Capture the cell that displays the provided text and extract its (x, y) central coordinate. 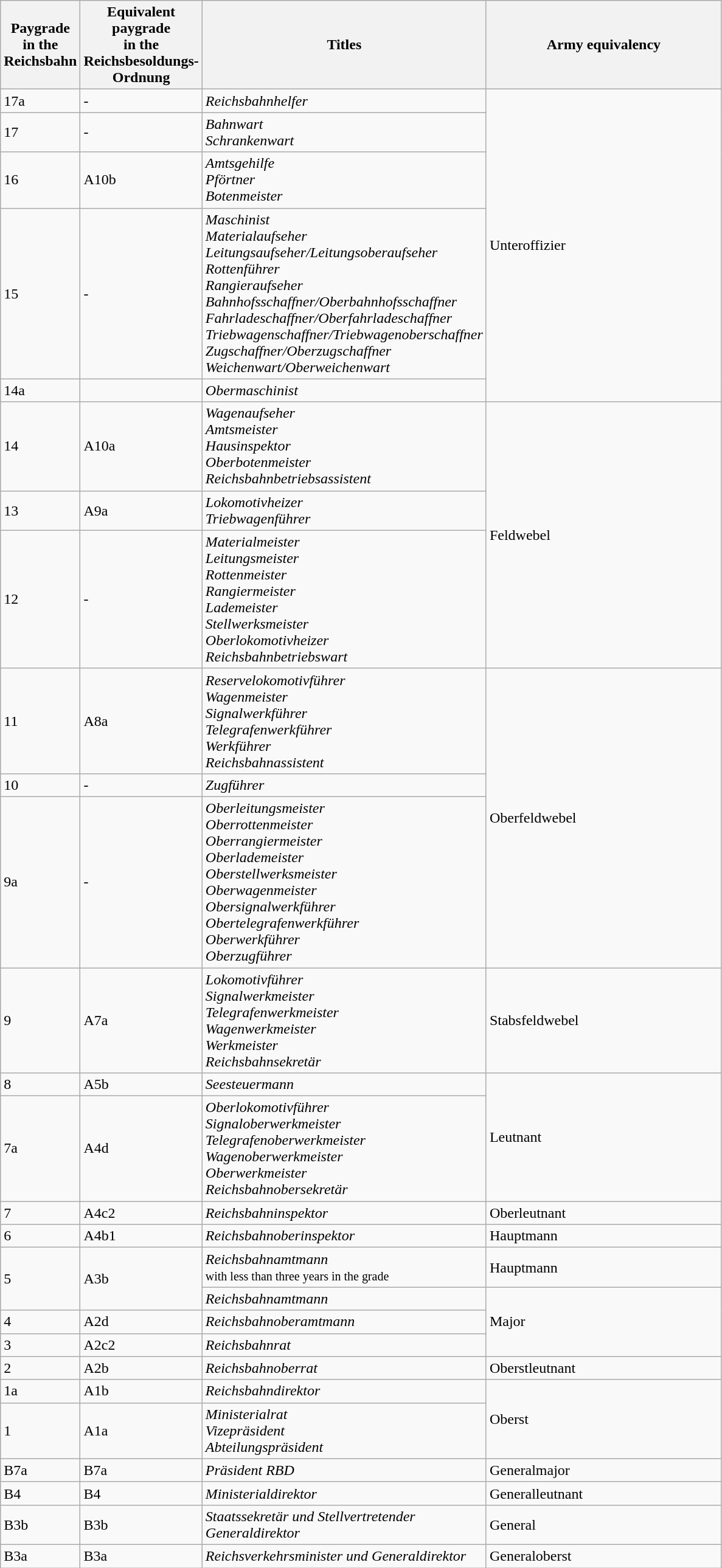
Reichsbahnoberinspektor (344, 1236)
Major (603, 1322)
5 (40, 1279)
9 (40, 1020)
Reichsverkehrsminister und Generaldirektor (344, 1556)
15 (40, 293)
2 (40, 1368)
16 (40, 180)
Generalmajor (603, 1470)
Army equivalency (603, 45)
A10a (141, 446)
Titles (344, 45)
8 (40, 1085)
Oberlokomotivführer Signaloberwerkmeister Telegrafenoberwerkmeister Wagenoberwerkmeister Oberwerkmeister Reichsbahnobersekretär (344, 1149)
1a (40, 1391)
A2b (141, 1368)
Reichsbahnamtmann (344, 1299)
A2c2 (141, 1345)
A10b (141, 180)
Leutnant (603, 1137)
Oberfeldwebel (603, 818)
10 (40, 785)
Reichsbahnrat (344, 1345)
Seesteuermann (344, 1085)
Wagenaufseher Amtsmeister Hausinspektor Oberbotenmeister Reichsbahnbetriebsassistent (344, 446)
Lokomotivheizer Triebwagenführer (344, 511)
A4c2 (141, 1213)
Unteroffizier (603, 246)
Stabsfeldwebel (603, 1020)
General (603, 1525)
14a (40, 390)
A3b (141, 1279)
17 (40, 133)
Reichsbahnamtmannwith less than three years in the grade (344, 1267)
Oberstleutnant (603, 1368)
Präsident RBD (344, 1470)
3 (40, 1345)
Materialmeister Leitungsmeister Rottenmeister Rangiermeister Lademeister Stellwerksmeister Oberlokomotivheizer Reichsbahnbetriebswart (344, 599)
Reichsbahnoberamtmann (344, 1322)
Reichsbahndirektor (344, 1391)
A8a (141, 721)
Feldwebel (603, 535)
Equivalent paygrade in the Reichsbesoldungs-Ordnung (141, 45)
A7a (141, 1020)
Amtsgehilfe Pförtner Botenmeister (344, 180)
Reichsbahnhelfer (344, 101)
Zugführer (344, 785)
Paygrade in the Reichsbahn (40, 45)
7 (40, 1213)
Obermaschinist (344, 390)
11 (40, 721)
14 (40, 446)
Oberleutnant (603, 1213)
Ministerialdirektor (344, 1493)
A4b1 (141, 1236)
7a (40, 1149)
A5b (141, 1085)
12 (40, 599)
Reservelokomotivführer Wagenmeister Signalwerkführer Telegrafenwerkführer Werkführer Reichsbahnassistent (344, 721)
Oberst (603, 1419)
A1b (141, 1391)
Generalleutnant (603, 1493)
17a (40, 101)
Reichsbahnoberrat (344, 1368)
9a (40, 882)
A2d (141, 1322)
1 (40, 1431)
Reichsbahninspektor (344, 1213)
Generaloberst (603, 1556)
A1a (141, 1431)
Bahnwart Schrankenwart (344, 133)
4 (40, 1322)
6 (40, 1236)
Staatssekretär und Stellvertretender Generaldirektor (344, 1525)
Lokomotivführer Signalwerkmeister Telegrafenwerkmeister WagenwerkmeisterWerkmeister Reichsbahnsekretär (344, 1020)
Ministerialrat Vizepräsident Abteilungspräsident (344, 1431)
A9a (141, 511)
13 (40, 511)
A4d (141, 1149)
